Detect which cell encompasses the target text, then output its [x, y] center coordinate. 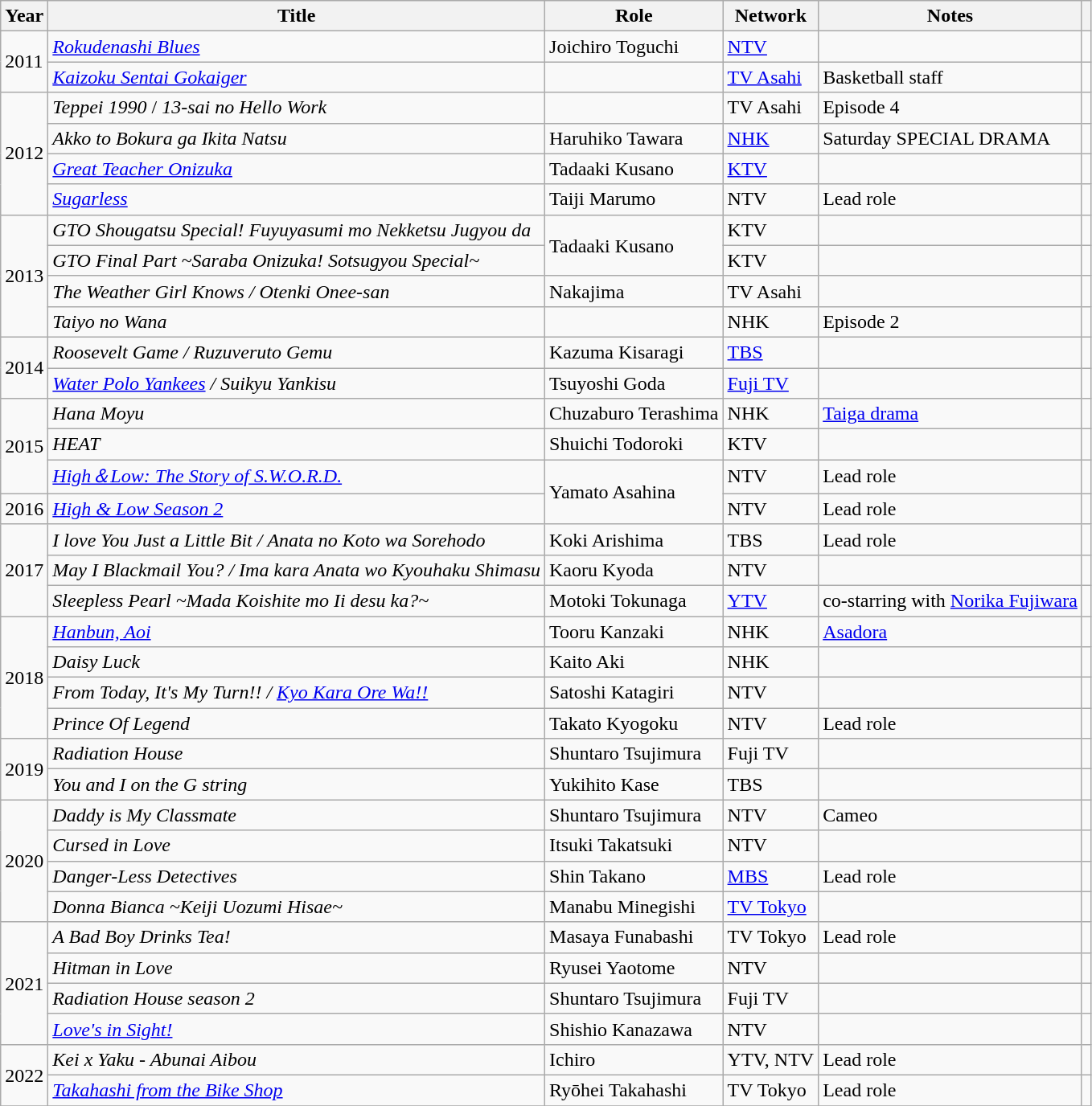
Chuzaburo Terashima [634, 414]
Role [634, 16]
Hana Moyu [297, 414]
Haruhiko Tawara [634, 138]
Notes [950, 16]
MBS [770, 876]
Manabu Minegishi [634, 907]
YTV [770, 600]
Hanbun, Aoi [297, 631]
Saturday SPECIAL DRAMA [950, 138]
Teppei 1990 / 13-sai no Hello Work [297, 108]
From Today, It's My Turn!! / Kyo Kara Ore Wa!! [297, 693]
Donna Bianca ~Keiji Uozumi Hisae~ [297, 907]
Motoki Tokunaga [634, 600]
Episode 2 [950, 322]
Itsuki Takatsuki [634, 846]
Tsuyoshi Goda [634, 383]
Daddy is My Classmate [297, 815]
Kazuma Kisaragi [634, 352]
May I Blackmail You? / Ima kara Anata wo Kyouhaku Shimasu [297, 570]
Great Teacher Onizuka [297, 169]
Roosevelt Game / Ruzuveruto Gemu [297, 352]
Sugarless [297, 199]
Water Polo Yankees / Suikyu Yankisu [297, 383]
2016 [24, 509]
Love's in Sight! [297, 1029]
HEAT [297, 444]
Radiation House season 2 [297, 998]
Taiyo no Wana [297, 322]
Takato Kyogoku [634, 723]
Network [770, 16]
Prince Of Legend [297, 723]
Danger-Less Detectives [297, 876]
Asadora [950, 631]
GTO Final Part ~Saraba Onizuka! Sotsugyou Special~ [297, 260]
A Bad Boy Drinks Tea! [297, 937]
Title [297, 16]
Kaoru Kyoda [634, 570]
Taiji Marumo [634, 199]
You and I on the G string [297, 784]
Radiation House [297, 754]
2022 [24, 1075]
Shin Takano [634, 876]
Shuichi Todoroki [634, 444]
Takahashi from the Bike Shop [297, 1090]
2011 [24, 62]
Ryōhei Takahashi [634, 1090]
Yamato Asahina [634, 492]
The Weather Girl Knows / Otenki Onee-san [297, 291]
Episode 4 [950, 108]
2015 [24, 447]
Hitman in Love [297, 968]
2014 [24, 367]
Koki Arishima [634, 539]
Shishio Kanazawa [634, 1029]
co-starring with Norika Fujiwara [950, 600]
Sleepless Pearl ~Mada Koishite mo Ii desu ka?~ [297, 600]
Ryusei Yaotome [634, 968]
2013 [24, 276]
GTO Shougatsu Special! Fuyuyasumi mo Nekketsu Jugyou da [297, 230]
Kei x Yaku - Abunai Aibou [297, 1059]
YTV, NTV [770, 1059]
Nakajima [634, 291]
2020 [24, 861]
2021 [24, 983]
Joichiro Toguchi [634, 47]
Year [24, 16]
Masaya Funabashi [634, 937]
Kaito Aki [634, 662]
I love You Just a Little Bit / Anata no Koto wa Sorehodo [297, 539]
Rokudenashi Blues [297, 47]
Ichiro [634, 1059]
Satoshi Katagiri [634, 693]
Yukihito Kase [634, 784]
2018 [24, 677]
2012 [24, 154]
Akko to Bokura ga Ikita Natsu [297, 138]
Cameo [950, 815]
2019 [24, 769]
Cursed in Love [297, 846]
Daisy Luck [297, 662]
Taiga drama [950, 414]
High＆Low: The Story of S.W.O.R.D. [297, 477]
2017 [24, 570]
Kaizoku Sentai Gokaiger [297, 77]
Tooru Kanzaki [634, 631]
High & Low Season 2 [297, 509]
Basketball staff [950, 77]
